Detect which cell encompasses the target text, then output its (X, Y) center coordinate. 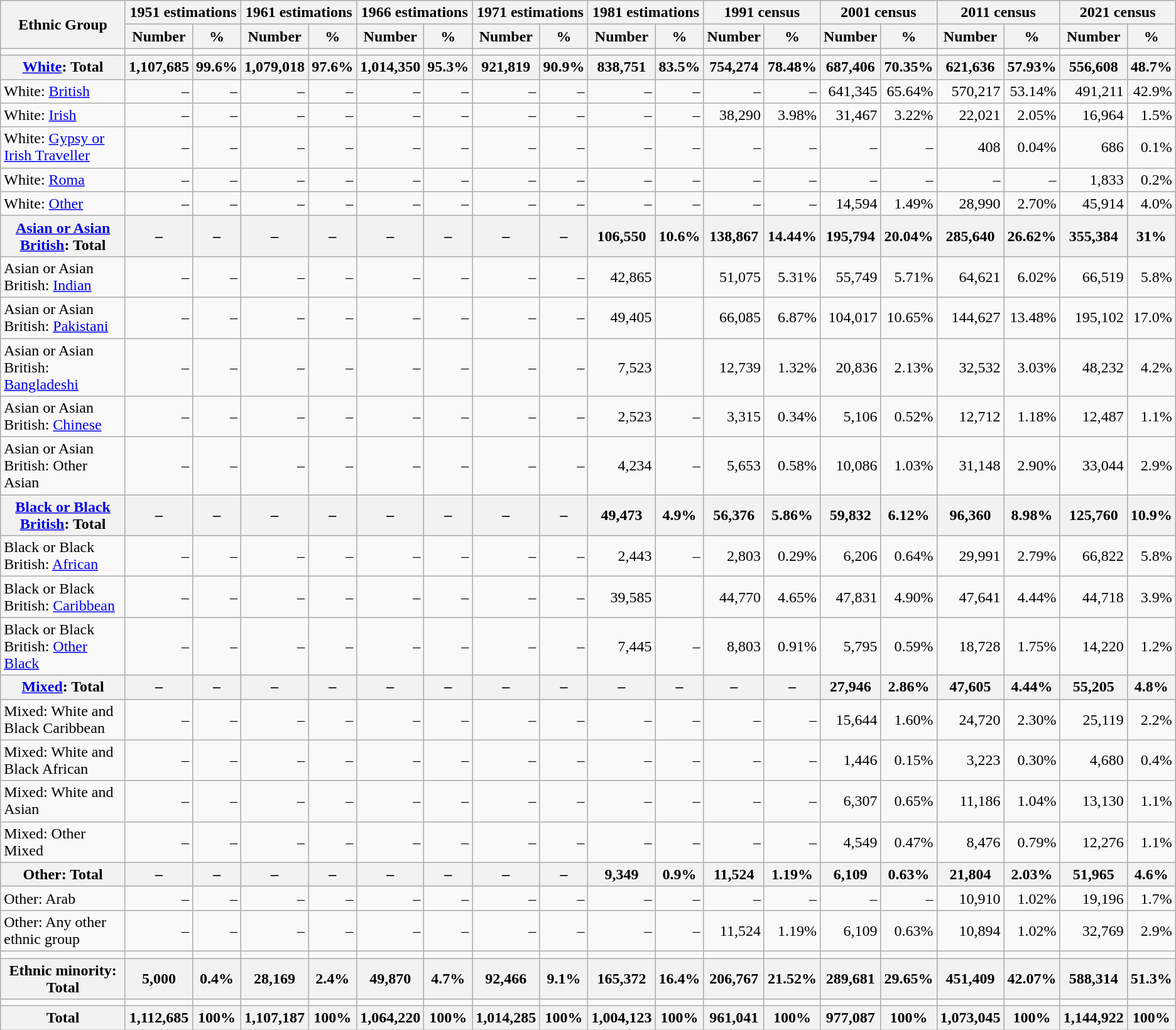
53.14% (1032, 91)
17.0% (1151, 318)
78.48% (792, 67)
9,349 (622, 874)
10.65% (908, 318)
31% (1151, 236)
44,718 (1093, 597)
White: British (63, 91)
White: Total (63, 67)
4.8% (1151, 687)
0.29% (792, 556)
7,523 (622, 367)
4.7% (449, 978)
Mixed: White and Black Caribbean (63, 720)
14.44% (792, 236)
95.3% (449, 67)
45,914 (1093, 203)
21.52% (792, 978)
104,017 (851, 318)
39,585 (622, 597)
1.2% (1151, 646)
10.6% (680, 236)
570,217 (970, 91)
0.79% (1032, 842)
641,345 (851, 91)
2001 census (878, 13)
0.34% (792, 417)
2.90% (1032, 466)
26.62% (1032, 236)
1,112,685 (158, 1018)
7,445 (622, 646)
4.6% (1151, 874)
0.30% (1032, 760)
3.03% (1032, 367)
2.05% (1032, 115)
556,608 (1093, 67)
13,130 (1093, 801)
Ethnic Group (63, 24)
4.2% (1151, 367)
66,822 (1093, 556)
49,870 (391, 978)
195,794 (851, 236)
1991 census (761, 13)
11,186 (970, 801)
48.7% (1151, 67)
1981 estimations (646, 13)
1951 estimations (183, 13)
0.15% (908, 760)
55,749 (851, 276)
18,728 (970, 646)
14,594 (851, 203)
1,014,285 (506, 1018)
Asian or Asian British: Indian (63, 276)
12,739 (734, 367)
0.52% (908, 417)
106,550 (622, 236)
Asian or Asian British: Pakistani (63, 318)
8,476 (970, 842)
15,644 (851, 720)
686 (1093, 147)
1.60% (908, 720)
0.64% (908, 556)
0.1% (1151, 147)
0.9% (680, 874)
195,102 (1093, 318)
1,144,922 (1093, 1018)
5,000 (158, 978)
Mixed: White and Black African (63, 760)
491,211 (1093, 91)
3.22% (908, 115)
125,760 (1093, 515)
1,833 (1093, 180)
4.65% (792, 597)
Mixed: Other Mixed (63, 842)
8,803 (734, 646)
921,819 (506, 67)
66,519 (1093, 276)
Ethnic minority: Total (63, 978)
12,487 (1093, 417)
25,119 (1093, 720)
1.5% (1151, 115)
Asian or Asian British: Chinese (63, 417)
0.47% (908, 842)
Black or Black British: Caribbean (63, 597)
687,406 (851, 67)
2011 census (998, 13)
6,307 (851, 801)
6.87% (792, 318)
3,315 (734, 417)
5,106 (851, 417)
2,443 (622, 556)
754,274 (734, 67)
355,384 (1093, 236)
4,680 (1093, 760)
51,075 (734, 276)
22,021 (970, 115)
96,360 (970, 515)
1.04% (1032, 801)
4,234 (622, 466)
8.98% (1032, 515)
1.7% (1151, 898)
2.86% (908, 687)
47,831 (851, 597)
1966 estimations (415, 13)
5.71% (908, 276)
1,107,685 (158, 67)
Black or Black British: African (63, 556)
42.07% (1032, 978)
Black or Black British: Total (63, 515)
51.3% (1151, 978)
49,405 (622, 318)
1,004,123 (622, 1018)
2.79% (1032, 556)
31,467 (851, 115)
1961 estimations (299, 13)
2.30% (1032, 720)
29,991 (970, 556)
977,087 (851, 1018)
4.9% (680, 515)
1.75% (1032, 646)
408 (970, 147)
12,276 (1093, 842)
Asian or Asian British: Other Asian (63, 466)
5,653 (734, 466)
Mixed: Total (63, 687)
1971 estimations (530, 13)
3.9% (1151, 597)
48,232 (1093, 367)
0.58% (792, 466)
White: Roma (63, 180)
1.32% (792, 367)
32,532 (970, 367)
206,767 (734, 978)
20.04% (908, 236)
24,720 (970, 720)
51,965 (1093, 874)
10,910 (970, 898)
Other: Any other ethnic group (63, 931)
49,473 (622, 515)
961,041 (734, 1018)
6,206 (851, 556)
289,681 (851, 978)
0.04% (1032, 147)
28,169 (275, 978)
65.64% (908, 91)
9.1% (564, 978)
90.9% (564, 67)
0.59% (908, 646)
3,223 (970, 760)
4,549 (851, 842)
3.98% (792, 115)
29.65% (908, 978)
Asian or Asian British: Total (63, 236)
27,946 (851, 687)
12,712 (970, 417)
5.86% (792, 515)
2,523 (622, 417)
66,085 (734, 318)
1.03% (908, 466)
38,290 (734, 115)
20,836 (851, 367)
621,636 (970, 67)
1.18% (1032, 417)
1,446 (851, 760)
6.02% (1032, 276)
10.9% (1151, 515)
1.49% (908, 203)
2021 census (1118, 13)
16.4% (680, 978)
138,867 (734, 236)
97.6% (333, 67)
13.48% (1032, 318)
10,086 (851, 466)
1,064,220 (391, 1018)
White: Gypsy or Irish Traveller (63, 147)
59,832 (851, 515)
33,044 (1093, 466)
99.6% (217, 67)
Other: Total (63, 874)
1,073,045 (970, 1018)
1,107,187 (275, 1018)
165,372 (622, 978)
0.91% (792, 646)
55,205 (1093, 687)
2,803 (734, 556)
White: Other (63, 203)
16,964 (1093, 115)
10,894 (970, 931)
285,640 (970, 236)
Asian or Asian British: Bangladeshi (63, 367)
70.35% (908, 67)
Other: Arab (63, 898)
Black or Black British: Other Black (63, 646)
6.12% (908, 515)
21,804 (970, 874)
19,196 (1093, 898)
1,079,018 (275, 67)
5.31% (792, 276)
2.2% (1151, 720)
0.2% (1151, 180)
1,014,350 (391, 67)
47,641 (970, 597)
92,466 (506, 978)
32,769 (1093, 931)
144,627 (970, 318)
4.90% (908, 597)
42.9% (1151, 91)
64,621 (970, 276)
588,314 (1093, 978)
57.93% (1032, 67)
White: Irish (63, 115)
5,795 (851, 646)
42,865 (622, 276)
2.4% (333, 978)
2.70% (1032, 203)
Total (63, 1018)
44,770 (734, 597)
28,990 (970, 203)
451,409 (970, 978)
56,376 (734, 515)
2.03% (1032, 874)
838,751 (622, 67)
31,148 (970, 466)
14,220 (1093, 646)
0.65% (908, 801)
47,605 (970, 687)
Mixed: White and Asian (63, 801)
83.5% (680, 67)
4.0% (1151, 203)
2.13% (908, 367)
